Identify which cell holds the provided text, then report its [x, y] central coordinate. 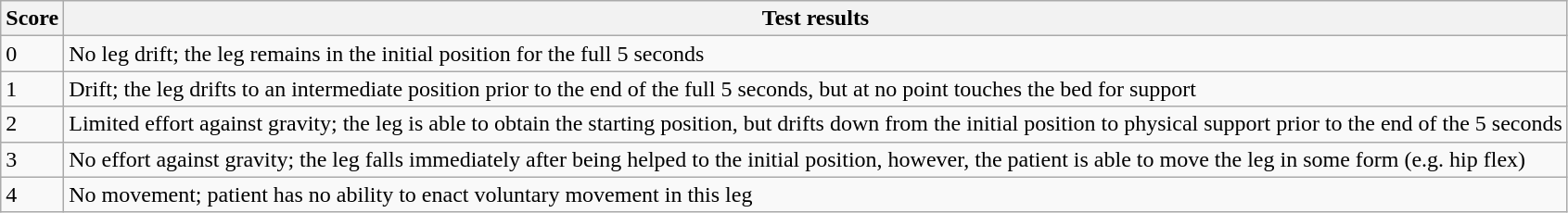
Test results [816, 19]
2 [32, 124]
No movement; patient has no ability to enact voluntary movement in this leg [816, 194]
No leg drift; the leg remains in the initial position for the full 5 seconds [816, 54]
0 [32, 54]
Drift; the leg drifts to an intermediate position prior to the end of the full 5 seconds, but at no point touches the bed for support [816, 89]
Score [32, 19]
3 [32, 159]
1 [32, 89]
4 [32, 194]
